Return [X, Y] of the center of cell containing provided text 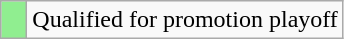
Qualified for promotion playoff [186, 20]
